Scan for the cell matching the given text and deliver its [X, Y] coordinate at center. 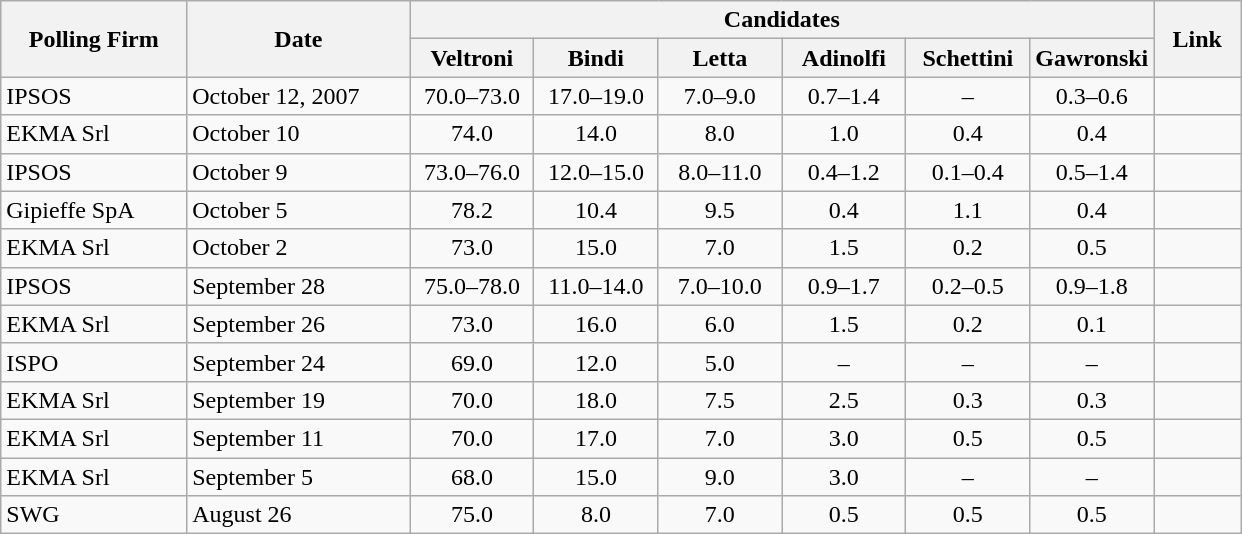
74.0 [472, 134]
September 24 [298, 362]
Candidates [782, 20]
70.0–73.0 [472, 96]
Bindi [596, 58]
Polling Firm [94, 39]
78.2 [472, 210]
0.3–0.6 [1092, 96]
1.1 [968, 210]
Gawronski [1092, 58]
18.0 [596, 400]
0.7–1.4 [844, 96]
10.4 [596, 210]
Letta [720, 58]
October 10 [298, 134]
October 9 [298, 172]
17.0–19.0 [596, 96]
ISPO [94, 362]
0.9–1.7 [844, 286]
6.0 [720, 324]
14.0 [596, 134]
2.5 [844, 400]
0.4–1.2 [844, 172]
9.0 [720, 477]
68.0 [472, 477]
August 26 [298, 515]
Gipieffe SpA [94, 210]
8.0–11.0 [720, 172]
September 11 [298, 438]
Veltroni [472, 58]
1.0 [844, 134]
0.1–0.4 [968, 172]
17.0 [596, 438]
Date [298, 39]
September 19 [298, 400]
7.0–9.0 [720, 96]
7.5 [720, 400]
SWG [94, 515]
September 5 [298, 477]
75.0 [472, 515]
Link [1198, 39]
5.0 [720, 362]
12.0–15.0 [596, 172]
0.2–0.5 [968, 286]
7.0–10.0 [720, 286]
0.5–1.4 [1092, 172]
11.0–14.0 [596, 286]
75.0–78.0 [472, 286]
Schettini [968, 58]
October 12, 2007 [298, 96]
69.0 [472, 362]
16.0 [596, 324]
September 26 [298, 324]
0.9–1.8 [1092, 286]
73.0–76.0 [472, 172]
9.5 [720, 210]
12.0 [596, 362]
0.1 [1092, 324]
October 2 [298, 248]
October 5 [298, 210]
Adinolfi [844, 58]
September 28 [298, 286]
